For the text-containing cell, return its midpoint in (x, y) coordinate format. 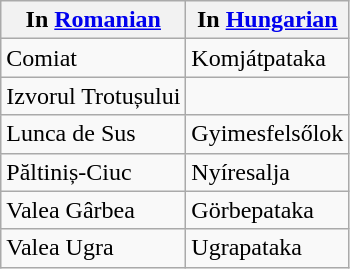
Ugrapataka (268, 248)
Izvorul Trotușului (94, 96)
Komjátpataka (268, 58)
Nyíresalja (268, 172)
Comiat (94, 58)
In Romanian (94, 20)
Păltiniș-Ciuc (94, 172)
Görbepataka (268, 210)
Gyimesfelsőlok (268, 134)
Lunca de Sus (94, 134)
Valea Ugra (94, 248)
In Hungarian (268, 20)
Valea Gârbea (94, 210)
